Detect which cell encompasses the target text, then output its (X, Y) center coordinate. 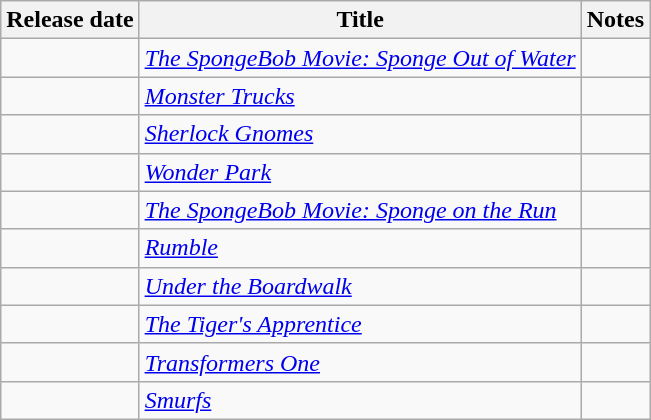
Notes (615, 20)
The SpongeBob Movie: Sponge on the Run (360, 210)
Release date (70, 20)
Transformers One (360, 362)
Sherlock Gnomes (360, 134)
Wonder Park (360, 172)
Title (360, 20)
The Tiger's Apprentice (360, 324)
Rumble (360, 248)
Under the Boardwalk (360, 286)
Smurfs (360, 400)
Monster Trucks (360, 96)
The SpongeBob Movie: Sponge Out of Water (360, 58)
